Provide the [X, Y] coordinate of the cell's center where the given text is located.  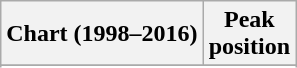
Peakposition [249, 34]
Chart (1998–2016) [102, 34]
